Find where the given text appears and provide that cell's center as [X, Y] coordinate. 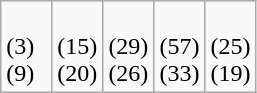
(15) (20) [78, 47]
(57) (33) [180, 47]
(3) (9) [26, 47]
(29) (26) [128, 47]
(25) (19) [230, 47]
